Capture the cell that displays the provided text and extract its [x, y] central coordinate. 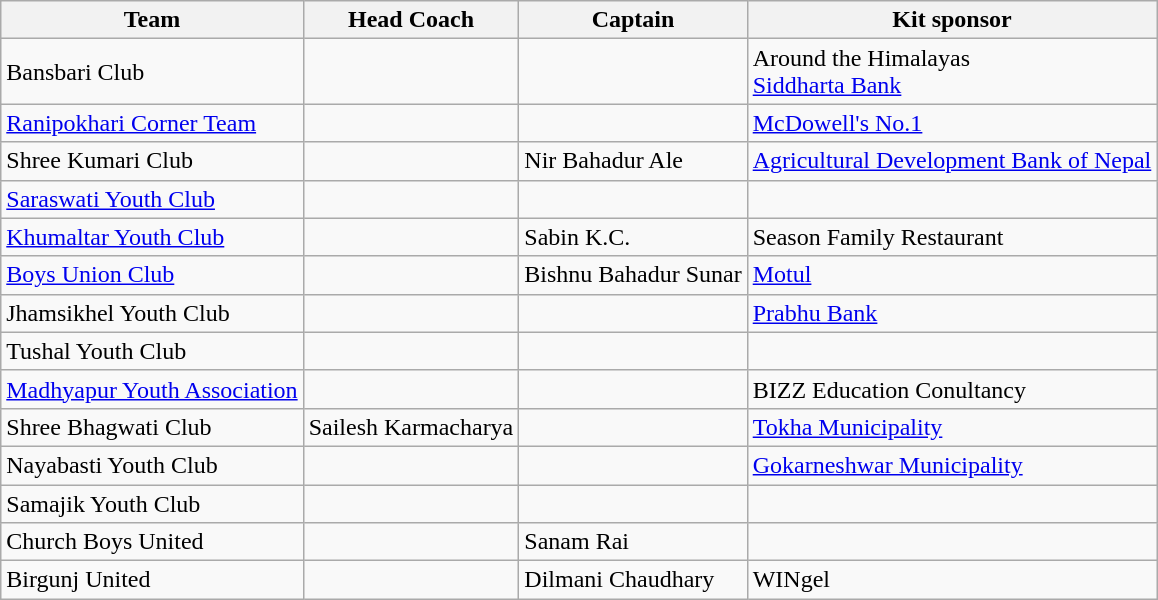
Jhamsikhel Youth Club [152, 313]
McDowell's No.1 [952, 123]
Gokarneshwar Municipality [952, 465]
Bishnu Bahadur Sunar [633, 275]
Boys Union Club [152, 275]
Sanam Rai [633, 542]
Agricultural Development Bank of Nepal [952, 161]
Team [152, 20]
Season Family Restaurant [952, 237]
Captain [633, 20]
Bansbari Club [152, 72]
Head Coach [411, 20]
Madhyapur Youth Association [152, 389]
Sailesh Karmacharya [411, 427]
Tokha Municipality [952, 427]
BIZZ Education Conultancy [952, 389]
Prabhu Bank [952, 313]
Shree Bhagwati Club [152, 427]
Ranipokhari Corner Team [152, 123]
Sabin K.C. [633, 237]
Khumaltar Youth Club [152, 237]
Birgunj United [152, 580]
Dilmani Chaudhary [633, 580]
Around the HimalayasSiddharta Bank [952, 72]
Tushal Youth Club [152, 351]
Shree Kumari Club [152, 161]
Kit sponsor [952, 20]
Nir Bahadur Ale [633, 161]
Saraswati Youth Club [152, 199]
Church Boys United [152, 542]
Nayabasti Youth Club [152, 465]
WINgel [952, 580]
Motul [952, 275]
Samajik Youth Club [152, 503]
